Pinpoint the cell where the given text exists, returning its (X, Y) midpoint coordinate. 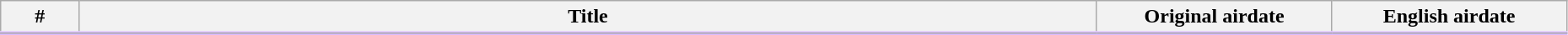
Title (589, 17)
# (40, 17)
English airdate (1449, 17)
Original airdate (1214, 17)
